Pinpoint the cell where the given text exists, returning its (X, Y) midpoint coordinate. 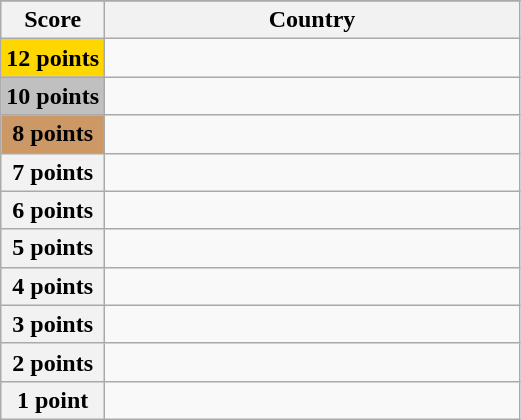
1 point (53, 400)
5 points (53, 248)
12 points (53, 58)
10 points (53, 96)
Score (53, 20)
2 points (53, 362)
8 points (53, 134)
6 points (53, 210)
3 points (53, 324)
Country (312, 20)
7 points (53, 172)
4 points (53, 286)
